Determine the (x, y) coordinate at the center of the cell enclosing the given text.  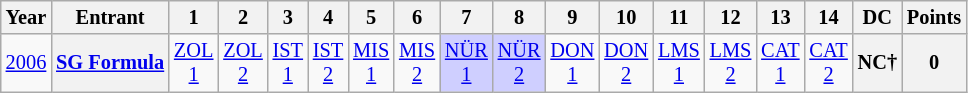
MIS1 (371, 63)
IST2 (328, 63)
2006 (26, 63)
14 (828, 17)
Entrant (110, 17)
1 (194, 17)
10 (626, 17)
Year (26, 17)
CAT2 (828, 63)
2 (242, 17)
ZOL1 (194, 63)
9 (572, 17)
3 (288, 17)
DON2 (626, 63)
LMS1 (679, 63)
6 (417, 17)
ZOL2 (242, 63)
LMS2 (731, 63)
0 (934, 63)
NÜR2 (520, 63)
12 (731, 17)
NC† (878, 63)
5 (371, 17)
IST1 (288, 63)
7 (466, 17)
4 (328, 17)
SG Formula (110, 63)
13 (780, 17)
DC (878, 17)
Points (934, 17)
8 (520, 17)
NÜR1 (466, 63)
11 (679, 17)
DON1 (572, 63)
CAT1 (780, 63)
MIS2 (417, 63)
